Output the [X, Y] coordinate of the center of the cell containing the given text.  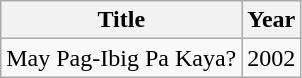
May Pag-Ibig Pa Kaya? [122, 58]
Year [272, 20]
2002 [272, 58]
Title [122, 20]
